From the cell containing the given text, extract its center point as (X, Y) coordinate. 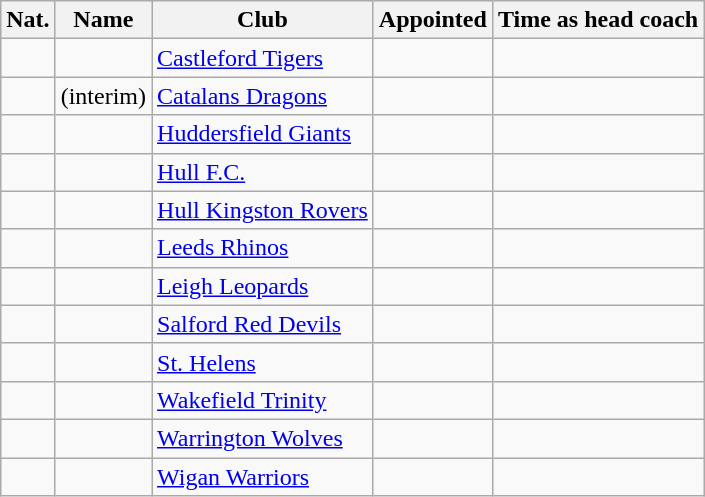
Name (103, 20)
Huddersfield Giants (263, 134)
Time as head coach (598, 20)
Castleford Tigers (263, 58)
Leigh Leopards (263, 286)
Salford Red Devils (263, 324)
Club (263, 20)
Hull Kingston Rovers (263, 210)
Warrington Wolves (263, 438)
Catalans Dragons (263, 96)
Leeds Rhinos (263, 248)
(interim) (103, 96)
Wigan Warriors (263, 477)
Appointed (432, 20)
Hull F.C. (263, 172)
Wakefield Trinity (263, 400)
Nat. (28, 20)
St. Helens (263, 362)
